From the cell containing the given text, extract its center point as (X, Y) coordinate. 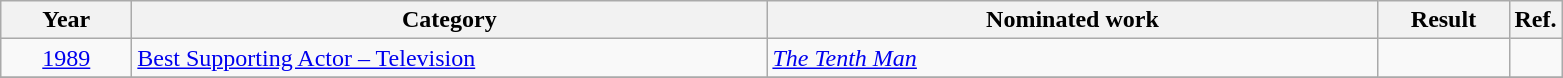
Category (450, 20)
1989 (66, 58)
Best Supporting Actor – Television (450, 58)
Ref. (1536, 20)
Result (1444, 20)
Year (66, 20)
The Tenth Man (1072, 58)
Nominated work (1072, 20)
